Determine the (X, Y) coordinate at the center of the cell enclosing the given text.  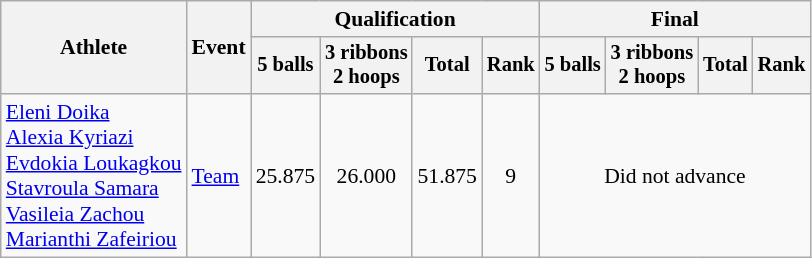
Final (676, 19)
51.875 (446, 176)
Athlete (94, 48)
25.875 (286, 176)
Event (219, 48)
26.000 (366, 176)
Team (219, 176)
9 (511, 176)
Eleni Doika Alexia Kyriazi Evdokia LoukagkouStavroula Samara Vasileia Zachou Marianthi Zafeiriou (94, 176)
Did not advance (676, 176)
Qualification (396, 19)
